Scan for the cell matching the given text and deliver its [X, Y] coordinate at center. 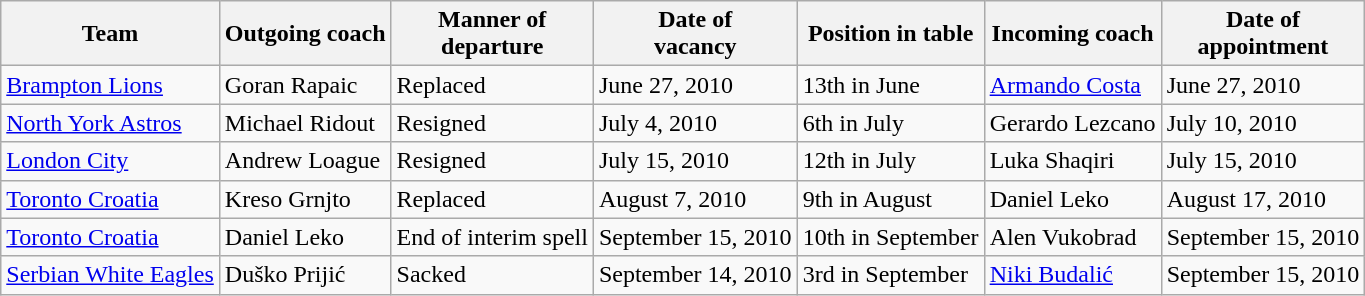
Niki Budalić [1072, 275]
London City [110, 161]
July 4, 2010 [695, 123]
3rd in September [890, 275]
6th in July [890, 123]
September 14, 2010 [695, 275]
Team [110, 34]
Armando Costa [1072, 85]
Kreso Grnjto [305, 199]
North York Astros [110, 123]
Date of appointment [1263, 34]
Brampton Lions [110, 85]
Andrew Loague [305, 161]
13th in June [890, 85]
Michael Ridout [305, 123]
12th in July [890, 161]
End of interim spell [492, 237]
Duško Prijić [305, 275]
Outgoing coach [305, 34]
Incoming coach [1072, 34]
Date of vacancy [695, 34]
August 17, 2010 [1263, 199]
Alen Vukobrad [1072, 237]
Serbian White Eagles [110, 275]
Sacked [492, 275]
July 10, 2010 [1263, 123]
9th in August [890, 199]
Goran Rapaic [305, 85]
Manner of departure [492, 34]
August 7, 2010 [695, 199]
Luka Shaqiri [1072, 161]
Position in table [890, 34]
10th in September [890, 237]
Gerardo Lezcano [1072, 123]
